Output the [X, Y] coordinate of the center of the cell containing the given text.  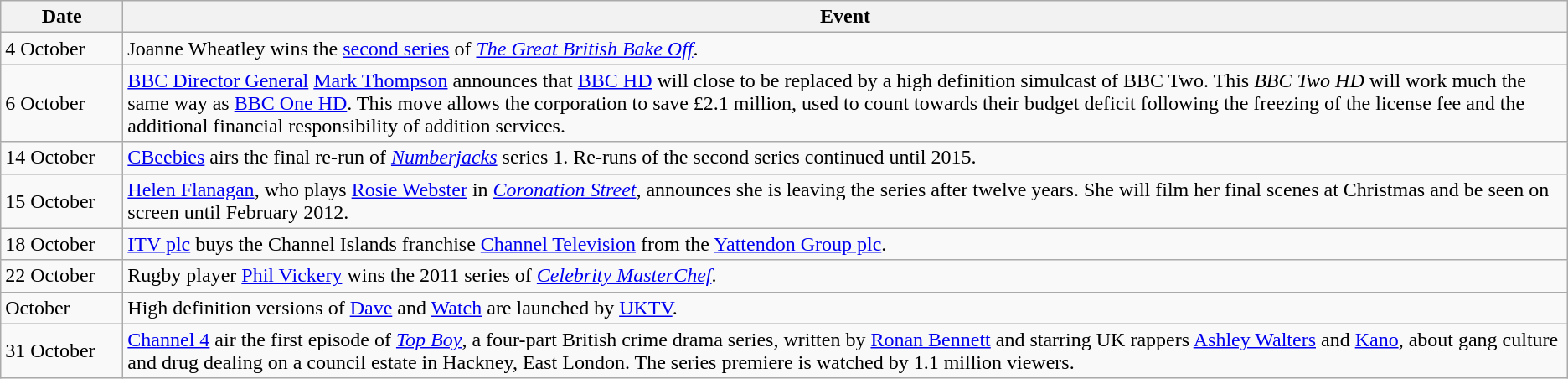
4 October [62, 49]
6 October [62, 103]
CBeebies airs the final re-run of Numberjacks series 1. Re-runs of the second series continued until 2015. [845, 158]
14 October [62, 158]
15 October [62, 201]
Rugby player Phil Vickery wins the 2011 series of Celebrity MasterChef. [845, 276]
October [62, 308]
31 October [62, 350]
High definition versions of Dave and Watch are launched by UKTV. [845, 308]
Event [845, 17]
18 October [62, 244]
ITV plc buys the Channel Islands franchise Channel Television from the Yattendon Group plc. [845, 244]
Joanne Wheatley wins the second series of The Great British Bake Off. [845, 49]
22 October [62, 276]
Date [62, 17]
